Provide the [X, Y] coordinate of the cell's center where the given text is located.  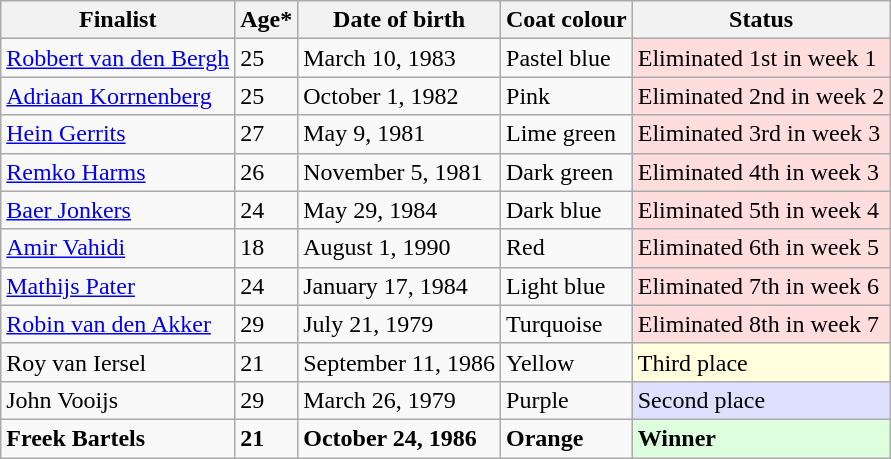
Eliminated 4th in week 3 [761, 172]
Winner [761, 438]
Status [761, 20]
Light blue [567, 286]
Pink [567, 96]
Mathijs Pater [118, 286]
John Vooijs [118, 400]
Eliminated 7th in week 6 [761, 286]
May 29, 1984 [400, 210]
Purple [567, 400]
Date of birth [400, 20]
November 5, 1981 [400, 172]
Eliminated 8th in week 7 [761, 324]
Pastel blue [567, 58]
Third place [761, 362]
Dark green [567, 172]
Turquoise [567, 324]
October 1, 1982 [400, 96]
Eliminated 5th in week 4 [761, 210]
Remko Harms [118, 172]
July 21, 1979 [400, 324]
Yellow [567, 362]
Orange [567, 438]
Eliminated 1st in week 1 [761, 58]
Lime green [567, 134]
Eliminated 2nd in week 2 [761, 96]
Amir Vahidi [118, 248]
March 26, 1979 [400, 400]
Adriaan Korrnenberg [118, 96]
Hein Gerrits [118, 134]
Dark blue [567, 210]
Age* [266, 20]
18 [266, 248]
Red [567, 248]
Freek Bartels [118, 438]
Coat colour [567, 20]
March 10, 1983 [400, 58]
27 [266, 134]
Baer Jonkers [118, 210]
October 24, 1986 [400, 438]
Finalist [118, 20]
Roy van Iersel [118, 362]
Robin van den Akker [118, 324]
26 [266, 172]
May 9, 1981 [400, 134]
Robbert van den Bergh [118, 58]
Eliminated 6th in week 5 [761, 248]
August 1, 1990 [400, 248]
September 11, 1986 [400, 362]
Second place [761, 400]
Eliminated 3rd in week 3 [761, 134]
January 17, 1984 [400, 286]
